Provide the [x, y] coordinate of the cell's center where the given text is located.  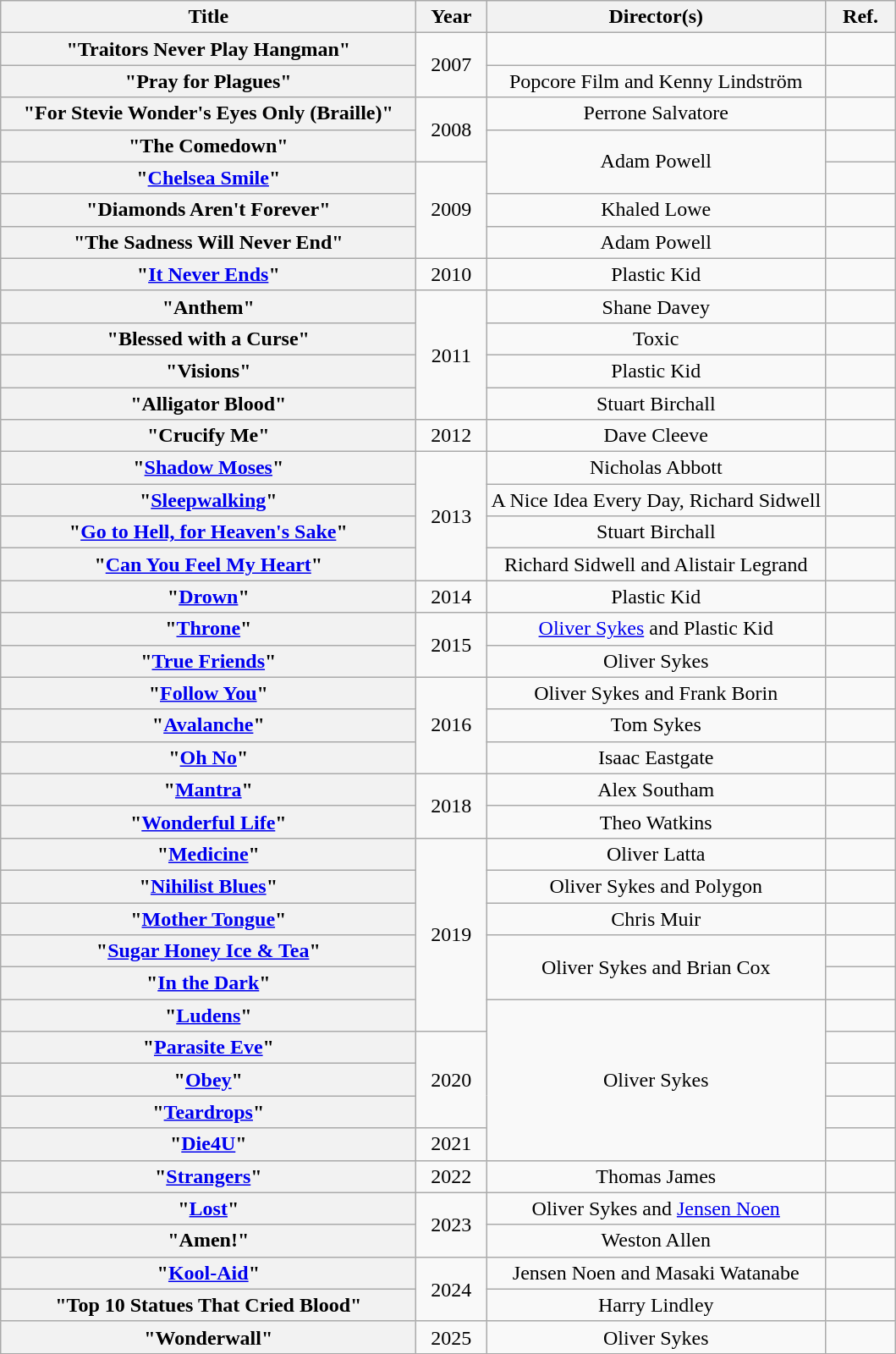
"Strangers" [208, 1176]
Theo Watkins [657, 822]
Oliver Sykes and Brian Cox [657, 967]
Oliver Latta [657, 854]
Dave Cleeve [657, 436]
Oliver Sykes and Jensen Noen [657, 1208]
"Blessed with a Curse" [208, 338]
"For Stevie Wonder's Eyes Only (Braille)" [208, 113]
"In the Dark" [208, 983]
2018 [452, 806]
Title [208, 17]
"Avalanche" [208, 725]
2022 [452, 1176]
"Alligator Blood" [208, 404]
Alex Southam [657, 790]
Ref. [861, 17]
"Teardrops" [208, 1112]
A Nice Idea Every Day, Richard Sidwell [657, 500]
2019 [452, 934]
"Lost" [208, 1208]
"Go to Hell, for Heaven's Sake" [208, 532]
"Amen!" [208, 1241]
Chris Muir [657, 918]
Shane Davey [657, 306]
"Ludens" [208, 1015]
2023 [452, 1225]
"True Friends" [208, 661]
2021 [452, 1144]
"Anthem" [208, 306]
"The Sadness Will Never End" [208, 242]
2010 [452, 274]
"Top 10 Statues That Cried Blood" [208, 1305]
Thomas James [657, 1176]
2024 [452, 1289]
Oliver Sykes and Frank Borin [657, 693]
Khaled Lowe [657, 210]
"Nihilist Blues" [208, 886]
"Can You Feel My Heart" [208, 564]
2009 [452, 210]
Year [452, 17]
2020 [452, 1080]
Oliver Sykes and Polygon [657, 886]
Jensen Noen and Masaki Watanabe [657, 1273]
"Traitors Never Play Hangman" [208, 49]
2012 [452, 436]
Oliver Sykes and Plastic Kid [657, 629]
"Shadow Moses" [208, 468]
2015 [452, 645]
Weston Allen [657, 1241]
2025 [452, 1337]
"Mother Tongue" [208, 918]
"Drown" [208, 597]
2013 [452, 516]
Harry Lindley [657, 1305]
"Obey" [208, 1080]
2016 [452, 725]
"Mantra" [208, 790]
"Throne" [208, 629]
"Die4U" [208, 1144]
"Visions" [208, 371]
"Diamonds Aren't Forever" [208, 210]
Richard Sidwell and Alistair Legrand [657, 564]
"Chelsea Smile" [208, 178]
"Pray for Plagues" [208, 81]
2011 [452, 355]
Perrone Salvatore [657, 113]
2008 [452, 129]
2014 [452, 597]
"The Comedown" [208, 146]
"Parasite Eve" [208, 1048]
"Follow You" [208, 693]
Toxic [657, 338]
Director(s) [657, 17]
Tom Sykes [657, 725]
"Sugar Honey Ice & Tea" [208, 951]
"Wonderful Life" [208, 822]
"Crucify Me" [208, 436]
"Wonderwall" [208, 1337]
"Sleepwalking" [208, 500]
"It Never Ends" [208, 274]
Isaac Eastgate [657, 757]
Nicholas Abbott [657, 468]
"Kool-Aid" [208, 1273]
"Oh No" [208, 757]
"Medicine" [208, 854]
2007 [452, 65]
Popcore Film and Kenny Lindström [657, 81]
